For the text-containing cell, return its midpoint in [X, Y] coordinate format. 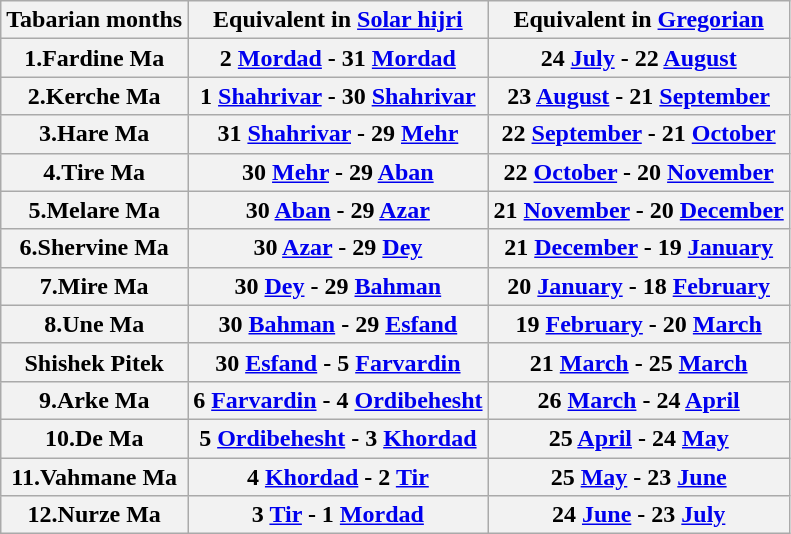
1 Shahrivar - 30 Shahrivar [338, 96]
21 November - 20 December [638, 210]
30 Bahman - 29 Esfand [338, 324]
6 Farvardin - 4 Ordibehesht [338, 400]
23 August - 21 September [638, 96]
4.Tire Ma [94, 172]
Equivalent in Solar hijri [338, 20]
21 December - 19 January [638, 248]
26 March - 24 April [638, 400]
30 Azar - 29 Dey [338, 248]
6.Shervine Ma [94, 248]
5 Ordibehesht - 3 Khordad [338, 438]
3 Tir - 1 Mordad [338, 515]
2 Mordad - 31 Mordad [338, 58]
2.Kerche Ma [94, 96]
31 Shahrivar - 29 Mehr [338, 134]
7.Mire Ma [94, 286]
20 January - 18 February [638, 286]
Shishek Pitek [94, 362]
30 Dey - 29 Bahman [338, 286]
25 May - 23 June [638, 477]
3.Hare Ma [94, 134]
24 July - 22 August [638, 58]
10.De Ma [94, 438]
24 June - 23 July [638, 515]
8.Une Ma [94, 324]
30 Aban - 29 Azar [338, 210]
21 March - 25 March [638, 362]
9.Arke Ma [94, 400]
30 Esfand - 5 Farvardin [338, 362]
Tabarian months [94, 20]
25 April - 24 May [638, 438]
22 October - 20 November [638, 172]
11.Vahmane Ma [94, 477]
1.Fardine Ma [94, 58]
22 September - 21 October [638, 134]
5.Melare Ma [94, 210]
12.Nurze Ma [94, 515]
Equivalent in Gregorian [638, 20]
19 February - 20 March [638, 324]
4 Khordad - 2 Tir [338, 477]
30 Mehr - 29 Aban [338, 172]
